Extract the [x, y] coordinate from the center of the cell holding the provided text.  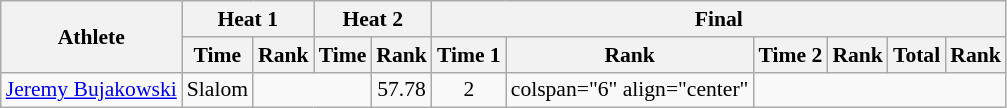
Heat 1 [248, 19]
Athlete [92, 36]
Time 2 [790, 55]
Slalom [218, 90]
Total [916, 55]
Final [719, 19]
Jeremy Bujakowski [92, 90]
Heat 2 [373, 19]
2 [469, 90]
colspan="6" align="center" [630, 90]
57.78 [402, 90]
Time 1 [469, 55]
